Return the [x, y] coordinate for the center point of the cell that contains the specified text.  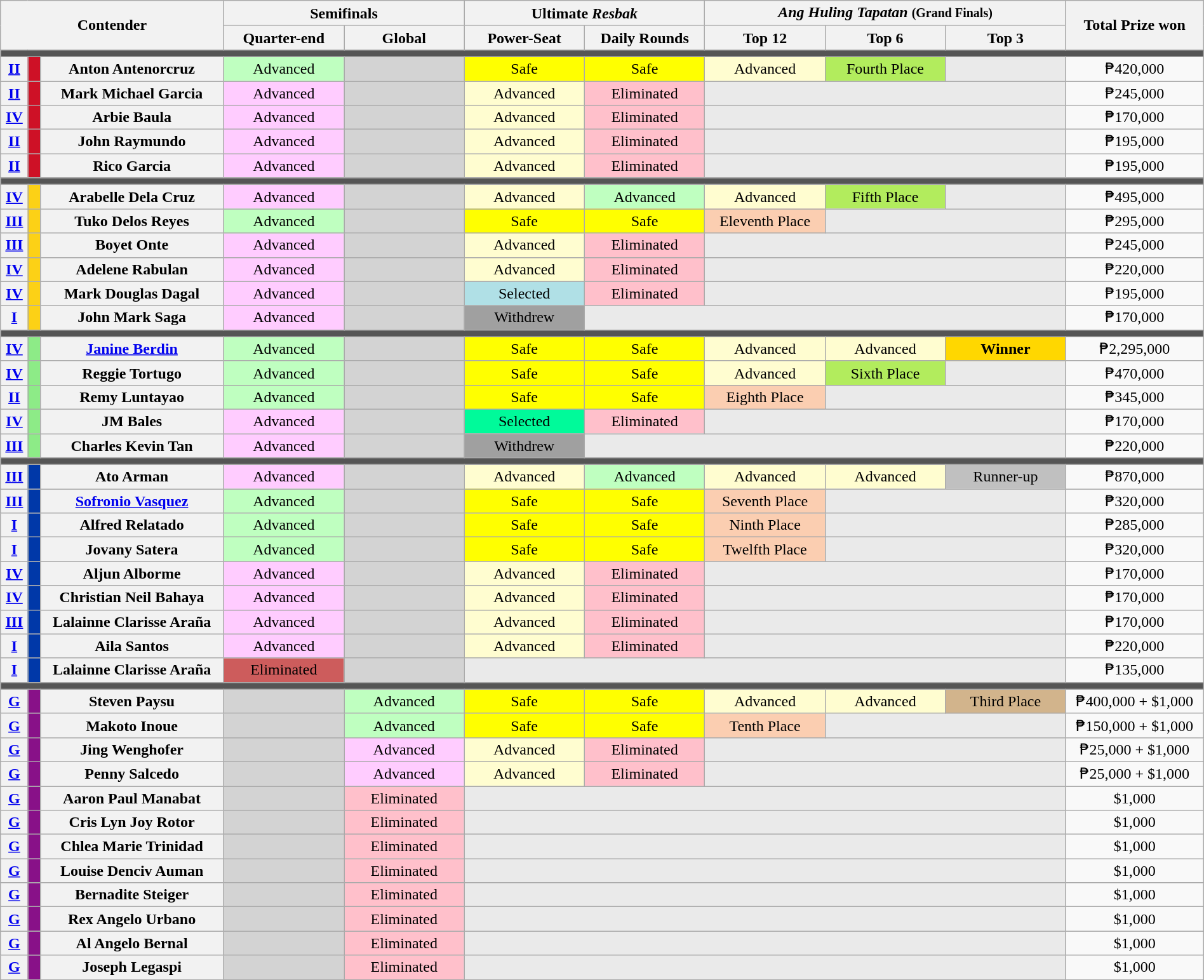
Aljun Alborme [132, 574]
Eleventh Place [765, 221]
Ato Arman [132, 477]
Winner [1006, 349]
Arbie Baula [132, 117]
Fifth Place [885, 197]
Alfred Relatado [132, 525]
Penny Salcedo [132, 774]
Rico Garcia [132, 166]
Tenth Place [765, 725]
₱495,000 [1134, 197]
Ang Huling Tapatan (Grand Finals) [885, 13]
Total Prize won [1134, 25]
Quarter-end [283, 37]
Daily Rounds [644, 37]
Mark Douglas Dagal [132, 293]
₱870,000 [1134, 477]
Sofronio Vasquez [132, 501]
Power-Seat [525, 37]
Remy Luntayao [132, 397]
₱285,000 [1134, 525]
Top 12 [765, 37]
Boyet Onte [132, 245]
Global [404, 37]
Twelfth Place [765, 549]
₱2,295,000 [1134, 349]
Aila Santos [132, 646]
₱470,000 [1134, 373]
Top 6 [885, 37]
Charles Kevin Tan [132, 445]
Christian Neil Bahaya [132, 598]
Bernadite Steiger [132, 895]
Runner-up [1006, 477]
Arabelle Dela Cruz [132, 197]
₱345,000 [1134, 397]
Ninth Place [765, 525]
Fourth Place [885, 69]
Cris Lyn Joy Rotor [132, 822]
Jing Wenghofer [132, 749]
Janine Berdin [132, 349]
Makoto Inoue [132, 725]
John Raymundo [132, 142]
₱295,000 [1134, 221]
Seventh Place [765, 501]
Mark Michael Garcia [132, 93]
Aaron Paul Manabat [132, 798]
Top 3 [1006, 37]
Al Angelo Bernal [132, 943]
Jovany Satera [132, 549]
Semifinals [344, 13]
John Mark Saga [132, 318]
Sixth Place [885, 373]
Tuko Delos Reyes [132, 221]
Joseph Legaspi [132, 967]
Eighth Place [765, 397]
₱150,000 + $1,000 [1134, 725]
₱400,000 + $1,000 [1134, 701]
₱135,000 [1134, 670]
Anton Antenorcruz [132, 69]
Rex Angelo Urbano [132, 919]
Third Place [1006, 701]
₱420,000 [1134, 69]
Louise Denciv Auman [132, 871]
Steven Paysu [132, 701]
Adelene Rabulan [132, 269]
Contender [112, 25]
Ultimate Resbak [584, 13]
Reggie Tortugo [132, 373]
JM Bales [132, 421]
Chlea Marie Trinidad [132, 847]
